From the cell containing the given text, extract its center point as [x, y] coordinate. 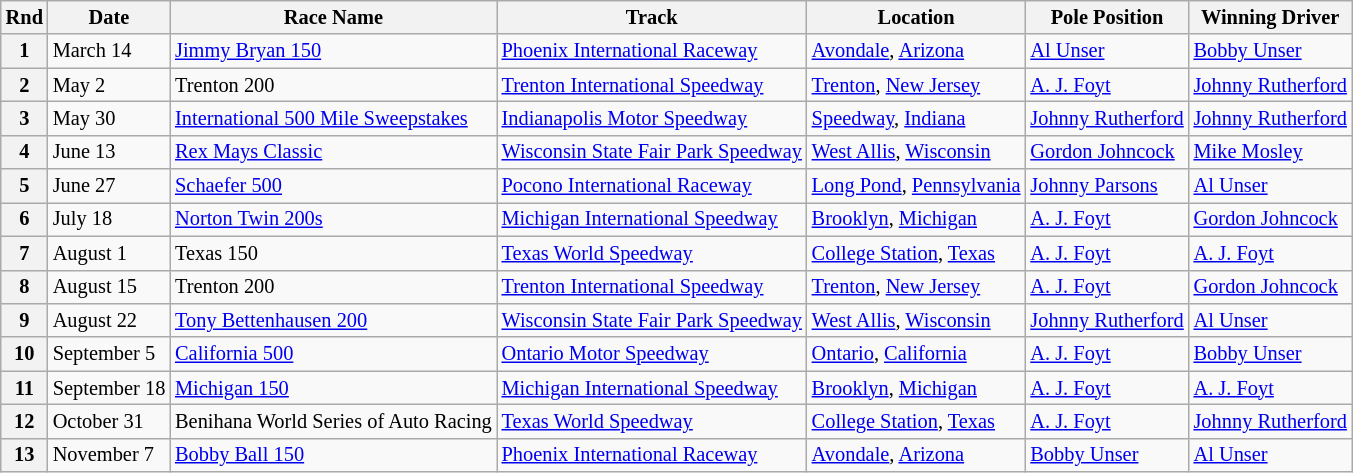
Indianapolis Motor Speedway [652, 118]
May 2 [109, 85]
Rex Mays Classic [333, 152]
May 30 [109, 118]
Winning Driver [1270, 17]
September 5 [109, 354]
4 [24, 152]
10 [24, 354]
9 [24, 320]
August 15 [109, 287]
Track [652, 17]
7 [24, 253]
Speedway, Indiana [916, 118]
2 [24, 85]
Long Pond, Pennsylvania [916, 186]
Ontario, California [916, 354]
Jimmy Bryan 150 [333, 51]
June 13 [109, 152]
June 27 [109, 186]
Mike Mosley [1270, 152]
13 [24, 455]
November 7 [109, 455]
12 [24, 421]
July 18 [109, 219]
Rnd [24, 17]
Schaefer 500 [333, 186]
5 [24, 186]
Johnny Parsons [1106, 186]
Race Name [333, 17]
Date [109, 17]
Michigan 150 [333, 388]
11 [24, 388]
8 [24, 287]
Pocono International Raceway [652, 186]
October 31 [109, 421]
Texas 150 [333, 253]
California 500 [333, 354]
Location [916, 17]
Ontario Motor Speedway [652, 354]
Norton Twin 200s [333, 219]
1 [24, 51]
August 22 [109, 320]
International 500 Mile Sweepstakes [333, 118]
Benihana World Series of Auto Racing [333, 421]
Bobby Ball 150 [333, 455]
Pole Position [1106, 17]
Tony Bettenhausen 200 [333, 320]
March 14 [109, 51]
3 [24, 118]
August 1 [109, 253]
September 18 [109, 388]
6 [24, 219]
